For the text-containing cell, return its midpoint in (X, Y) coordinate format. 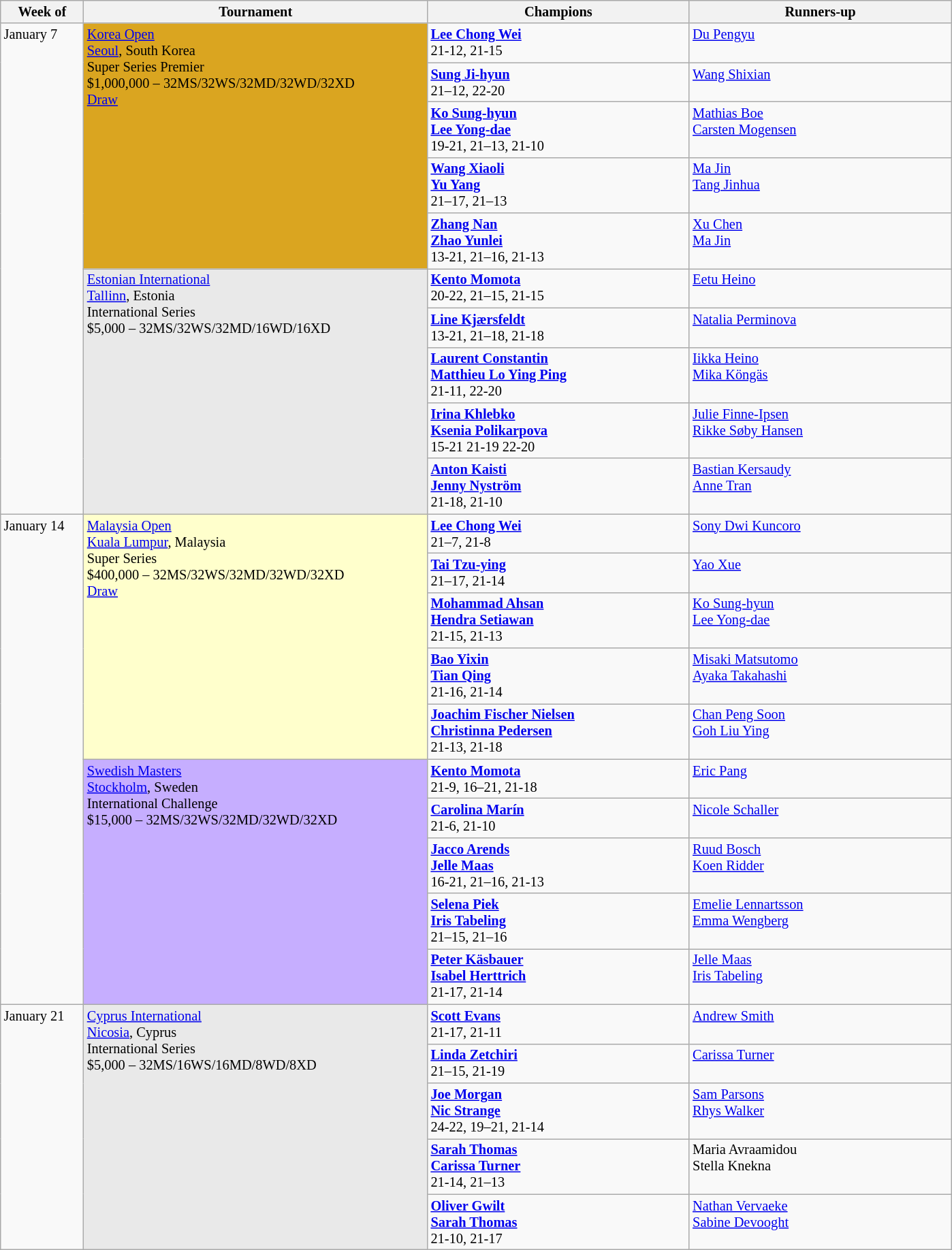
Misaki Matsutomo Ayaka Takahashi (820, 676)
Joe Morgan Nic Strange24-22, 19–21, 21-14 (558, 1110)
Bastian Kersaudy Anne Tran (820, 486)
Peter Käsbauer Isabel Herttrich21-17, 21-14 (558, 976)
Kento Momota21-9, 16–21, 21-18 (558, 779)
Nathan Vervaeke Sabine Devooght (820, 1222)
Lee Chong Wei21-12, 21-15 (558, 43)
Oliver Gwilt Sarah Thomas21-10, 21-17 (558, 1222)
Nicole Schaller (820, 818)
Du Pengyu (820, 43)
Kento Momota20-22, 21–15, 21-15 (558, 288)
Swedish MastersStockholm, SwedenInternational Challenge$15,000 – 32MS/32WS/32MD/32WD/32XD (256, 882)
Iikka Heino Mika Köngäs (820, 375)
Sung Ji-hyun21–12, 22-20 (558, 82)
Linda Zetchiri21–15, 21-19 (558, 1063)
January 14 (42, 760)
Wang Xiaoli Yu Yang21–17, 21–13 (558, 185)
Sony Dwi Kuncoro (820, 534)
Ko Sung-hyun Lee Yong-dae19-21, 21–13, 21-10 (558, 129)
Irina Khlebko Ksenia Polikarpova15-21 21-19 22-20 (558, 430)
Selena Piek Iris Tabeling21–15, 21–16 (558, 921)
Korea OpenSeoul, South KoreaSuper Series Premier$1,000,000 – 32MS/32WS/32MD/32WD/32XDDraw (256, 146)
January 21 (42, 1127)
Tournament (256, 12)
Natalia Perminova (820, 327)
Bao Yixin Tian Qing21-16, 21-14 (558, 676)
Estonian InternationalTallinn, EstoniaInternational Series$5,000 – 32MS/32WS/32MD/16WD/16XD (256, 391)
Julie Finne-Ipsen Rikke Søby Hansen (820, 430)
Maria Avraamidou Stella Knekna (820, 1166)
Ruud Bosch Koen Ridder (820, 865)
Chan Peng Soon Goh Liu Ying (820, 731)
Lee Chong Wei21–7, 21-8 (558, 534)
Wang Shixian (820, 82)
Tai Tzu-ying21–17, 21-14 (558, 573)
Mathias Boe Carsten Mogensen (820, 129)
Jacco Arends Jelle Maas16-21, 21–16, 21-13 (558, 865)
Line Kjærsfeldt13-21, 21–18, 21-18 (558, 327)
Carissa Turner (820, 1063)
Xu Chen Ma Jin (820, 241)
Ma Jin Tang Jinhua (820, 185)
Week of (42, 12)
Carolina Marín21-6, 21-10 (558, 818)
Anton Kaisti Jenny Nyström21-18, 21-10 (558, 486)
Emelie Lennartsson Emma Wengberg (820, 921)
January 7 (42, 268)
Joachim Fischer Nielsen Christinna Pedersen21-13, 21-18 (558, 731)
Runners-up (820, 12)
Sarah Thomas Carissa Turner21-14, 21–13 (558, 1166)
Mohammad Ahsan Hendra Setiawan21-15, 21-13 (558, 620)
Cyprus InternationalNicosia, CyprusInternational Series$5,000 – 32MS/16WS/16MD/8WD/8XD (256, 1127)
Sam Parsons Rhys Walker (820, 1110)
Scott Evans21-17, 21-11 (558, 1024)
Jelle Maas Iris Tabeling (820, 976)
Champions (558, 12)
Ko Sung-hyun Lee Yong-dae (820, 620)
Malaysia OpenKuala Lumpur, MalaysiaSuper Series $400,000 – 32MS/32WS/32MD/32WD/32XDDraw (256, 637)
Andrew Smith (820, 1024)
Eetu Heino (820, 288)
Laurent Constantin Matthieu Lo Ying Ping21-11, 22-20 (558, 375)
Zhang Nan Zhao Yunlei13-21, 21–16, 21-13 (558, 241)
Yao Xue (820, 573)
Eric Pang (820, 779)
